Extract the (X, Y) coordinate from the center of the cell holding the provided text.  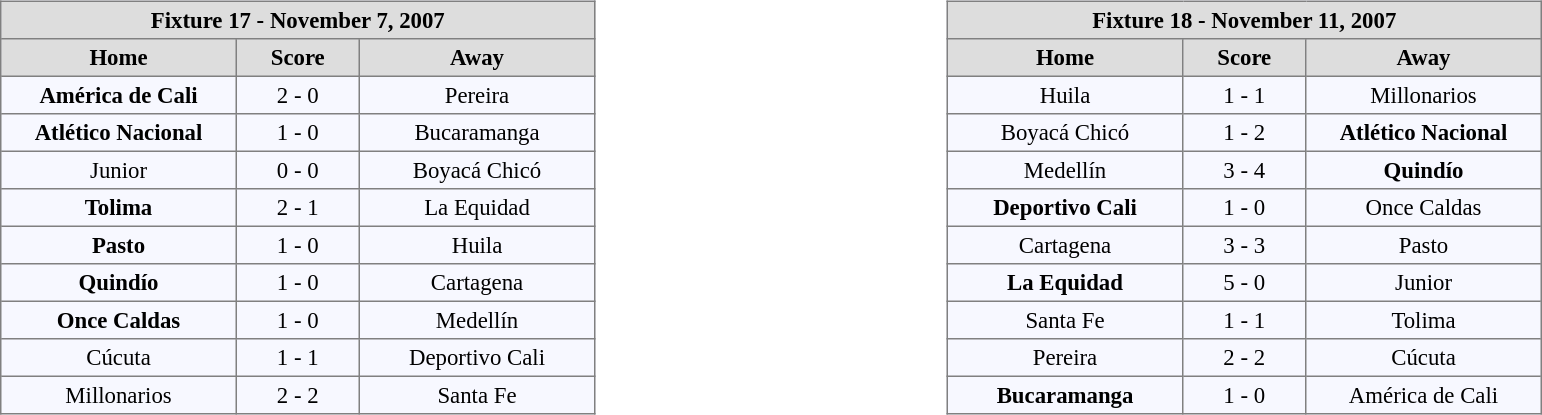
Fixture 18 - November 11, 2007 (1244, 20)
5 - 0 (1244, 283)
3 - 4 (1244, 170)
2 - 0 (298, 95)
3 - 3 (1244, 245)
2 - 1 (298, 208)
0 - 0 (298, 170)
Fixture 17 - November 7, 2007 (298, 20)
1 - 2 (1244, 133)
